From the cell containing the given text, extract its center point as (x, y) coordinate. 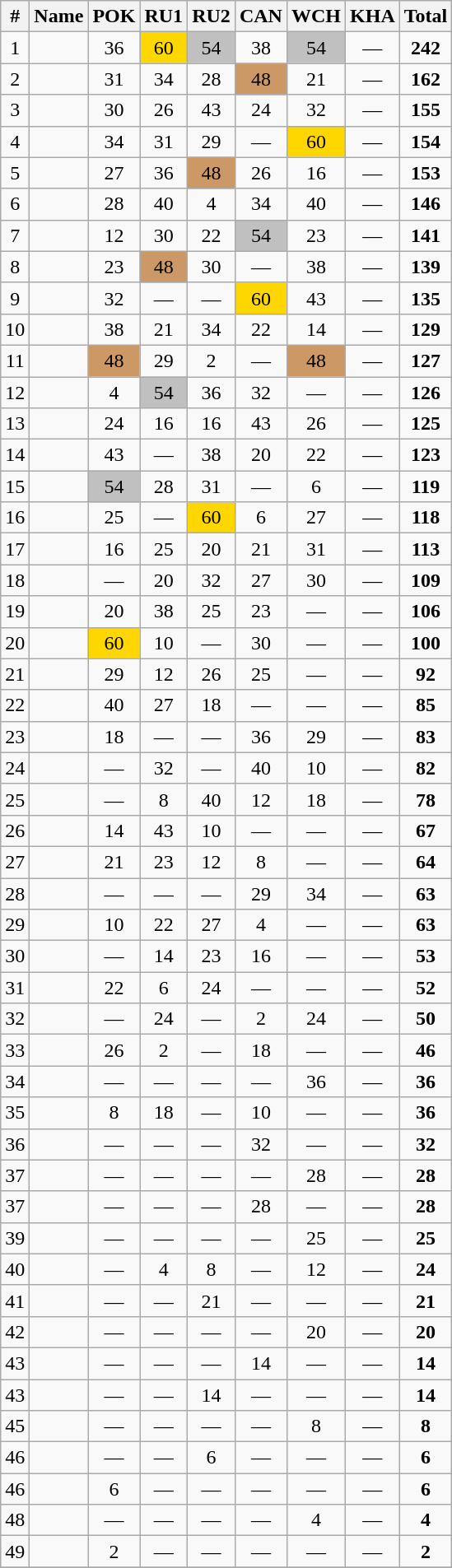
39 (15, 1238)
17 (15, 549)
92 (426, 674)
83 (426, 737)
15 (15, 486)
33 (15, 1050)
# (15, 16)
Name (59, 16)
41 (15, 1300)
45 (15, 1426)
CAN (260, 16)
113 (426, 549)
52 (426, 988)
109 (426, 580)
KHA (373, 16)
127 (426, 361)
85 (426, 705)
118 (426, 518)
153 (426, 173)
42 (15, 1332)
3 (15, 110)
67 (426, 831)
1 (15, 48)
106 (426, 612)
Total (426, 16)
WCH (316, 16)
11 (15, 361)
155 (426, 110)
5 (15, 173)
242 (426, 48)
9 (15, 298)
125 (426, 424)
126 (426, 393)
162 (426, 79)
49 (15, 1552)
RU2 (212, 16)
154 (426, 142)
129 (426, 329)
53 (426, 956)
135 (426, 298)
13 (15, 424)
64 (426, 862)
146 (426, 204)
78 (426, 799)
119 (426, 486)
82 (426, 768)
139 (426, 267)
50 (426, 1019)
7 (15, 235)
123 (426, 455)
141 (426, 235)
RU1 (164, 16)
100 (426, 643)
POK (114, 16)
19 (15, 612)
35 (15, 1113)
